Capture the cell that displays the provided text and extract its [x, y] central coordinate. 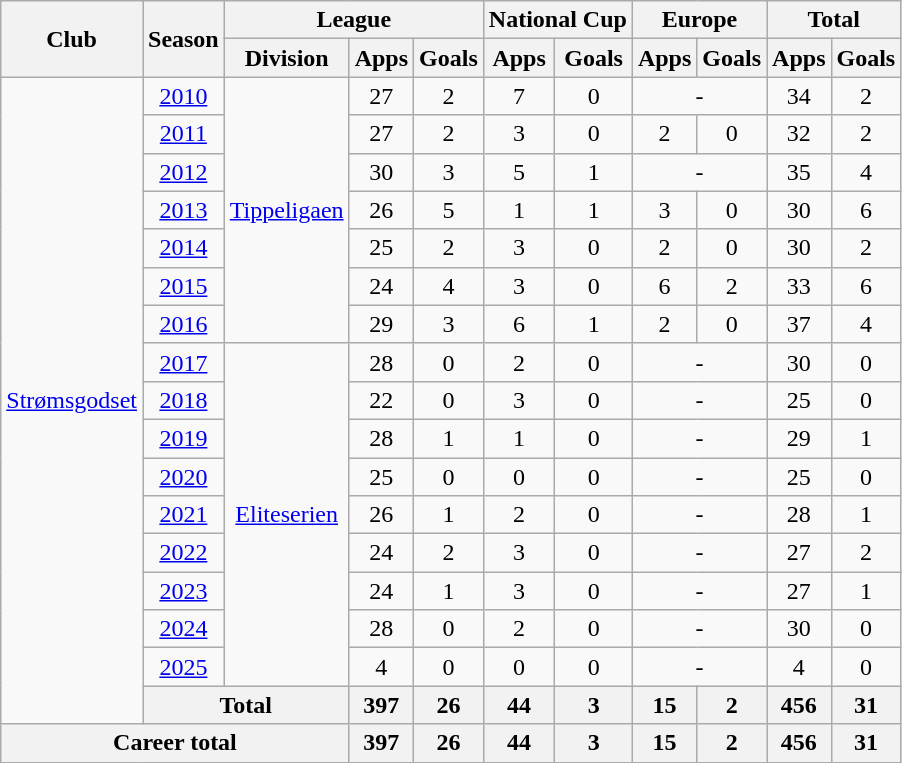
22 [381, 400]
Season [183, 39]
2019 [183, 438]
37 [799, 324]
League [354, 20]
Europe [699, 20]
2020 [183, 477]
2015 [183, 286]
Tippeligaen [286, 210]
2025 [183, 667]
2023 [183, 591]
2014 [183, 248]
2011 [183, 134]
National Cup [558, 20]
33 [799, 286]
2012 [183, 172]
2018 [183, 400]
2022 [183, 553]
2017 [183, 362]
Strømsgodset [72, 400]
35 [799, 172]
34 [799, 96]
2013 [183, 210]
2024 [183, 629]
Club [72, 39]
Division [286, 58]
32 [799, 134]
Eliteserien [286, 514]
7 [519, 96]
2016 [183, 324]
Career total [175, 743]
2010 [183, 96]
2021 [183, 515]
